Identify which cell holds the provided text, then report its [x, y] central coordinate. 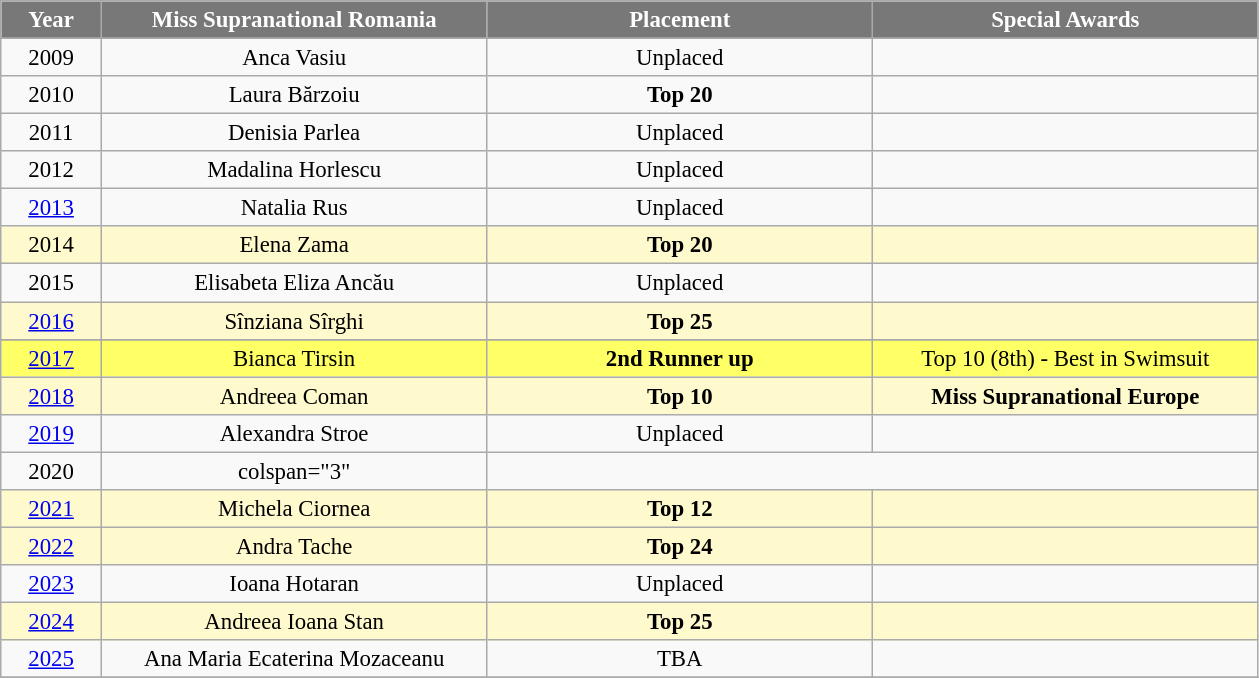
Ioana Hotaran [294, 584]
Top 10 (8th) - Best in Swimsuit [1066, 358]
Elisabeta Eliza Ancău [294, 283]
2020 [52, 471]
2025 [52, 659]
TBA [680, 659]
2018 [52, 396]
2016 [52, 321]
2011 [52, 133]
2015 [52, 283]
Michela Ciornea [294, 509]
Natalia Rus [294, 208]
Bianca Tirsin [294, 358]
2022 [52, 546]
Anca Vasiu [294, 58]
2009 [52, 58]
Top 10 [680, 396]
Alexandra Stroe [294, 433]
Miss Supranational Romania [294, 20]
Top 12 [680, 509]
Andreea Coman [294, 396]
2021 [52, 509]
2019 [52, 433]
Miss Supranational Europe [1066, 396]
Denisia Parlea [294, 133]
Special Awards [1066, 20]
2013 [52, 208]
Sînziana Sîrghi [294, 321]
Placement [680, 20]
2nd Runner up [680, 358]
colspan="3" [294, 471]
2024 [52, 621]
Elena Zama [294, 245]
2012 [52, 170]
Top 24 [680, 546]
Ana Maria Ecaterina Mozaceanu [294, 659]
Andreea Ioana Stan [294, 621]
2017 [52, 358]
2023 [52, 584]
Laura Bărzoiu [294, 95]
2014 [52, 245]
Andra Tache [294, 546]
Year [52, 20]
Madalina Horlescu [294, 170]
2010 [52, 95]
